Find where the given text appears and provide that cell's center as (X, Y) coordinate. 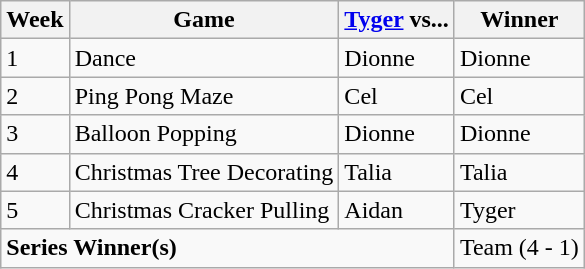
1 (35, 58)
Series Winner(s) (228, 248)
Winner (519, 20)
Dance (204, 58)
Aidan (397, 210)
Tyger (519, 210)
Game (204, 20)
2 (35, 96)
Tyger vs... (397, 20)
Ping Pong Maze (204, 96)
5 (35, 210)
Balloon Popping (204, 134)
Week (35, 20)
4 (35, 172)
3 (35, 134)
Christmas Cracker Pulling (204, 210)
Team (4 - 1) (519, 248)
Christmas Tree Decorating (204, 172)
